Return [X, Y] of the center of cell containing provided text 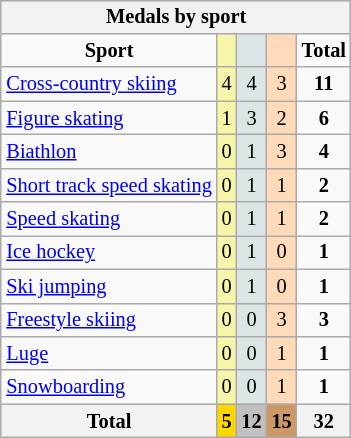
Sport [108, 51]
12 [252, 421]
11 [324, 84]
Luge [108, 354]
32 [324, 421]
Snowboarding [108, 387]
Ski jumping [108, 286]
Speed skating [108, 219]
Medals by sport [176, 17]
Ice hockey [108, 253]
Cross-country skiing [108, 84]
Figure skating [108, 118]
15 [282, 421]
Freestyle skiing [108, 320]
6 [324, 118]
Short track speed skating [108, 185]
5 [227, 421]
Biathlon [108, 152]
